Detect which cell encompasses the target text, then output its [x, y] center coordinate. 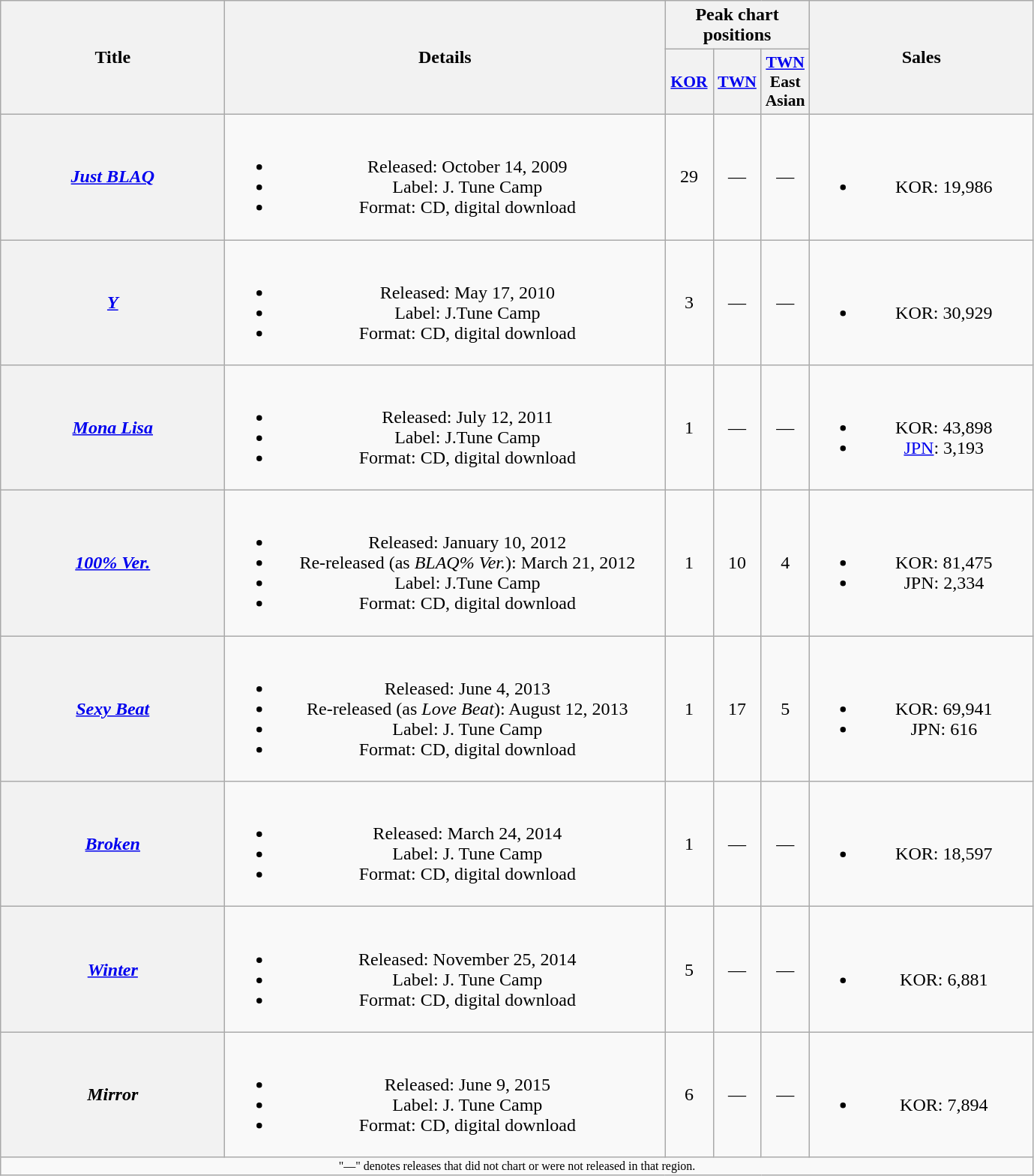
Just BLAQ [112, 177]
KOR: 43,898JPN: 3,193 [921, 427]
10 [737, 563]
4 [785, 563]
KOR: 30,929 [921, 303]
Released: June 4, 2013Re-released (as Love Beat): August 12, 2013Label: J. Tune CampFormat: CD, digital download [445, 709]
Sales [921, 58]
KOR: 19,986 [921, 177]
KOR: 6,881 [921, 969]
Broken [112, 844]
Released: July 12, 2011Label: J.Tune CampFormat: CD, digital download [445, 427]
Mirror [112, 1095]
Released: November 25, 2014Label: J. Tune CampFormat: CD, digital download [445, 969]
Released: October 14, 2009Label: J. Tune CampFormat: CD, digital download [445, 177]
Peak chart positions [737, 25]
KOR: 69,941JPN: 616 [921, 709]
29 [689, 177]
KOR [689, 82]
6 [689, 1095]
Released: June 9, 2015Label: J. Tune CampFormat: CD, digital download [445, 1095]
Released: January 10, 2012Re-released (as BLAQ% Ver.): March 21, 2012Label: J.Tune CampFormat: CD, digital download [445, 563]
Details [445, 58]
KOR: 18,597 [921, 844]
KOR: 81,475JPN: 2,334 [921, 563]
3 [689, 303]
Sexy Beat [112, 709]
17 [737, 709]
TWN East Asian [785, 82]
100% Ver. [112, 563]
"—" denotes releases that did not chart or were not released in that region. [517, 1166]
Mona Lisa [112, 427]
Y [112, 303]
TWN [737, 82]
KOR: 7,894 [921, 1095]
Released: March 24, 2014Label: J. Tune CampFormat: CD, digital download [445, 844]
Title [112, 58]
Winter [112, 969]
Released: May 17, 2010Label: J.Tune CampFormat: CD, digital download [445, 303]
